Search for the cell housing the specified text and yield its (X, Y) center coordinate. 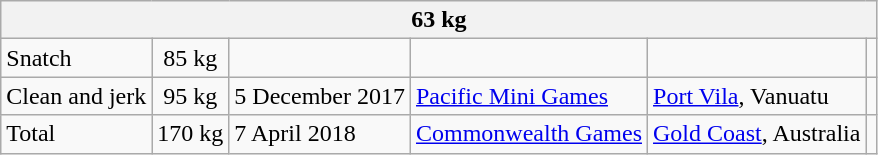
Commonwealth Games (528, 134)
Total (76, 134)
85 kg (190, 58)
Port Vila, Vanuatu (757, 96)
Snatch (76, 58)
7 April 2018 (320, 134)
Gold Coast, Australia (757, 134)
63 kg (439, 20)
95 kg (190, 96)
5 December 2017 (320, 96)
170 kg (190, 134)
Pacific Mini Games (528, 96)
Clean and jerk (76, 96)
